Search for the cell housing the specified text and yield its [x, y] center coordinate. 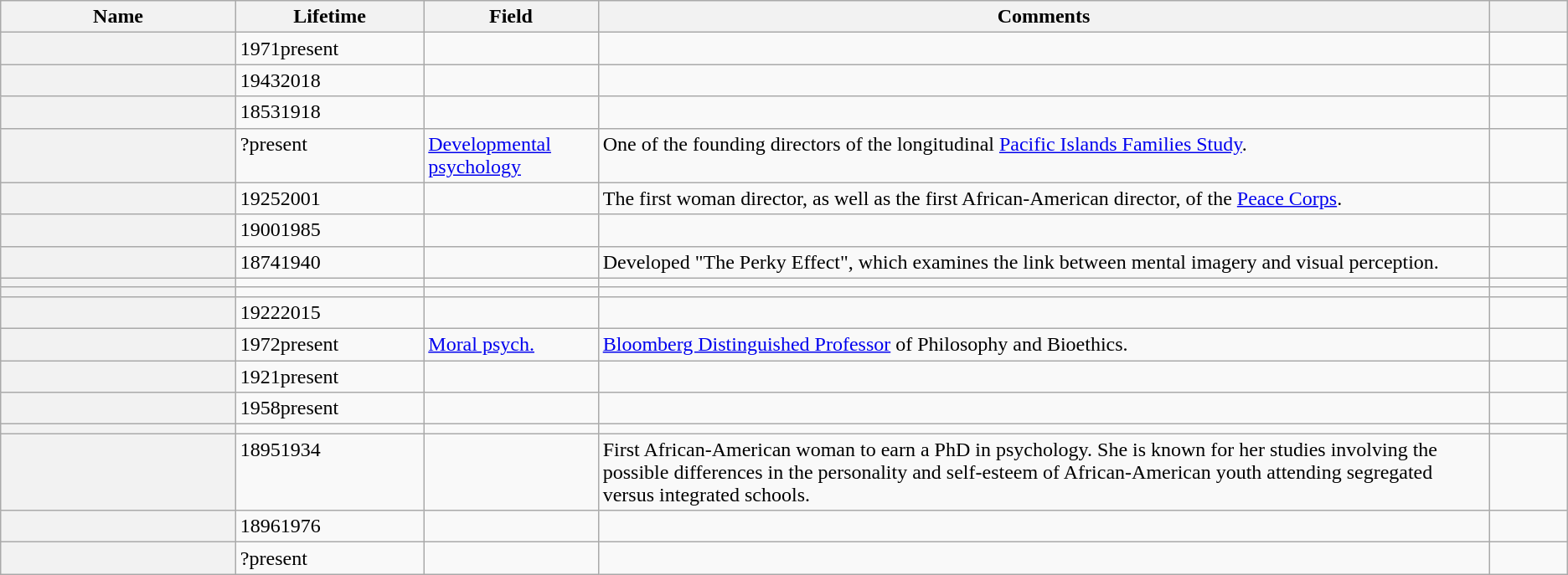
19432018 [329, 80]
18531918 [329, 112]
The first woman director, as well as the first African-American director, of the Peace Corps. [1044, 198]
18741940 [329, 262]
Name [119, 17]
Lifetime [329, 17]
19252001 [329, 198]
18961976 [329, 526]
1971present [329, 49]
18951934 [329, 472]
Moral psych. [511, 344]
1972present [329, 344]
1958present [329, 408]
Comments [1044, 17]
Developed "The Perky Effect", which examines the link between mental imagery and visual perception. [1044, 262]
19222015 [329, 312]
Field [511, 17]
1921present [329, 376]
Developmental psychology [511, 156]
19001985 [329, 230]
Bloomberg Distinguished Professor of Philosophy and Bioethics. [1044, 344]
One of the founding directors of the longitudinal Pacific Islands Families Study. [1044, 156]
